Find where the given text appears and provide that cell's center as [x, y] coordinate. 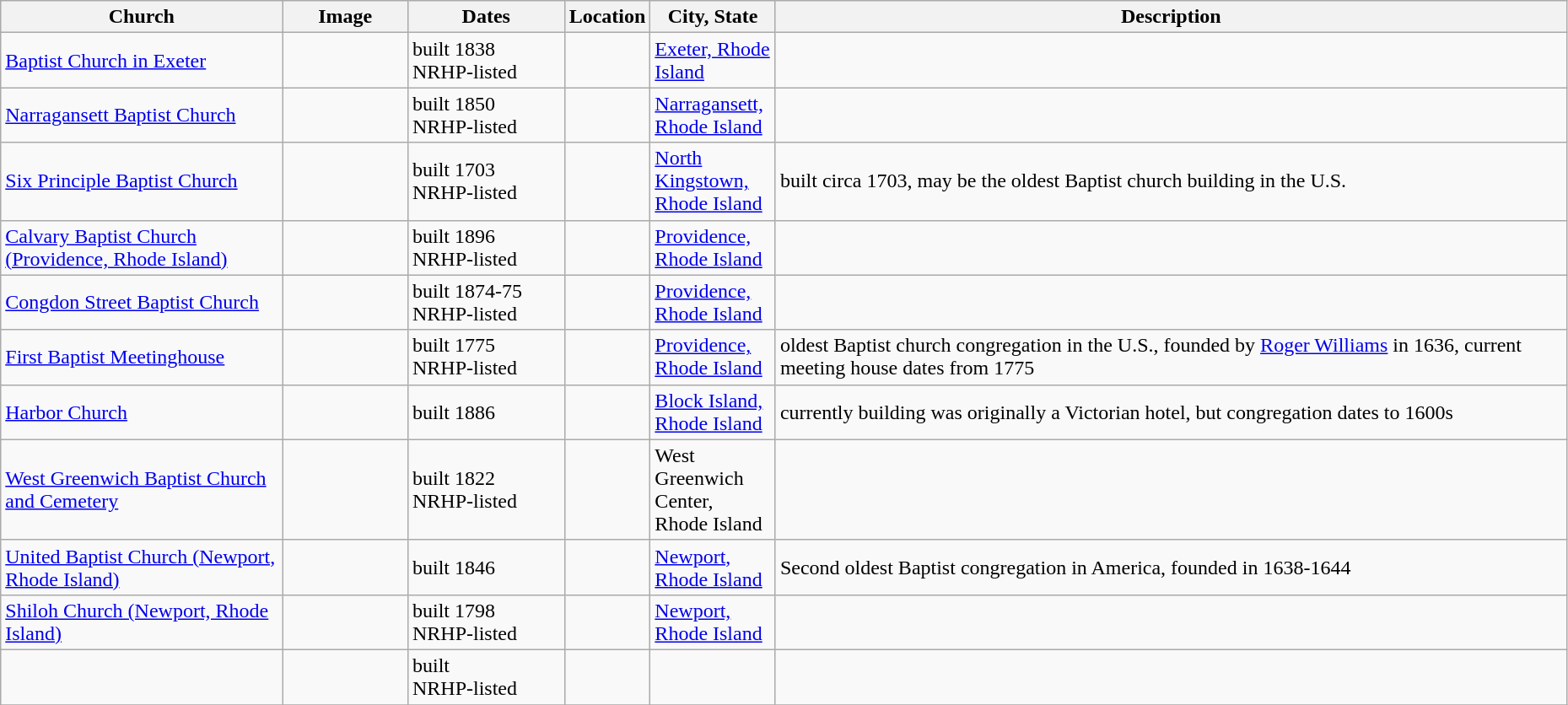
Exeter, Rhode Island [714, 61]
Shiloh Church (Newport, Rhode Island) [142, 622]
Congdon Street Baptist Church [142, 302]
Second oldest Baptist congregation in America, founded in 1638-1644 [1171, 567]
built 1798 NRHP-listed [486, 622]
built 1886 [486, 412]
built 1874-75 NRHP-listed [486, 302]
built 1838 NRHP-listed [486, 61]
North Kingstown, Rhode Island [714, 181]
built circa 1703, may be the oldest Baptist church building in the U.S. [1171, 181]
built NRHP-listed [486, 676]
oldest Baptist church congregation in the U.S., founded by Roger Williams in 1636, current meeting house dates from 1775 [1171, 358]
United Baptist Church (Newport, Rhode Island) [142, 567]
built 1822 NRHP-listed [486, 489]
Dates [486, 17]
built 1703 NRHP-listed [486, 181]
Location [607, 17]
built 1896 NRHP-listed [486, 248]
Baptist Church in Exeter [142, 61]
West Greenwich Baptist Church and Cemetery [142, 489]
West Greenwich Center, Rhode Island [714, 489]
Harbor Church [142, 412]
Narragansett, Rhode Island [714, 115]
built 1846 [486, 567]
currently building was originally a Victorian hotel, but congregation dates to 1600s [1171, 412]
Description [1171, 17]
built 1775 NRHP-listed [486, 358]
Image [346, 17]
Church [142, 17]
Six Principle Baptist Church [142, 181]
Block Island, Rhode Island [714, 412]
Calvary Baptist Church (Providence, Rhode Island) [142, 248]
City, State [714, 17]
built 1850 NRHP-listed [486, 115]
First Baptist Meetinghouse [142, 358]
Narragansett Baptist Church [142, 115]
